Capture the cell that displays the provided text and extract its [x, y] central coordinate. 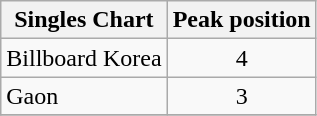
Billboard Korea [84, 58]
Peak position [242, 20]
3 [242, 96]
Singles Chart [84, 20]
Gaon [84, 96]
4 [242, 58]
